Identify which cell holds the provided text, then report its [x, y] central coordinate. 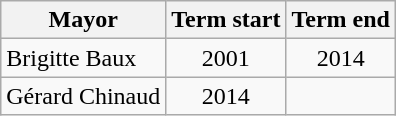
Term start [226, 20]
Term end [341, 20]
Mayor [84, 20]
2001 [226, 58]
Brigitte Baux [84, 58]
Gérard Chinaud [84, 96]
